Return the (x, y) coordinate for the center point of the cell that contains the specified text.  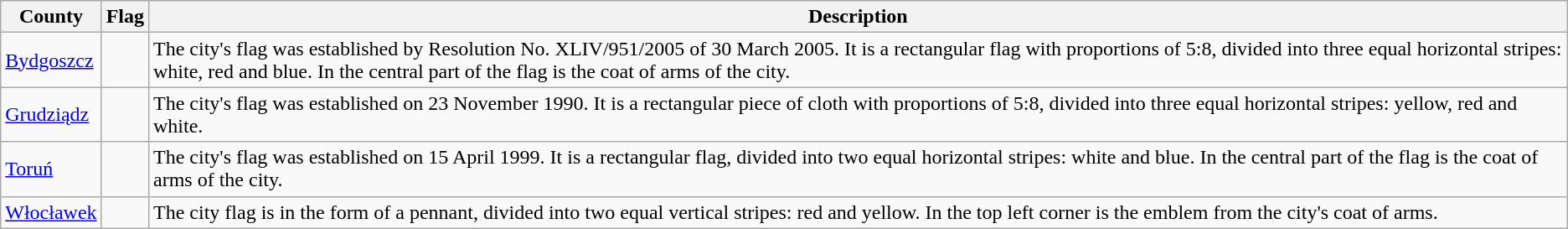
Description (858, 17)
Grudziądz (51, 114)
Flag (125, 17)
Bydgoszcz (51, 60)
County (51, 17)
Toruń (51, 169)
Włocławek (51, 212)
